Output the [x, y] coordinate of the center of the cell containing the given text.  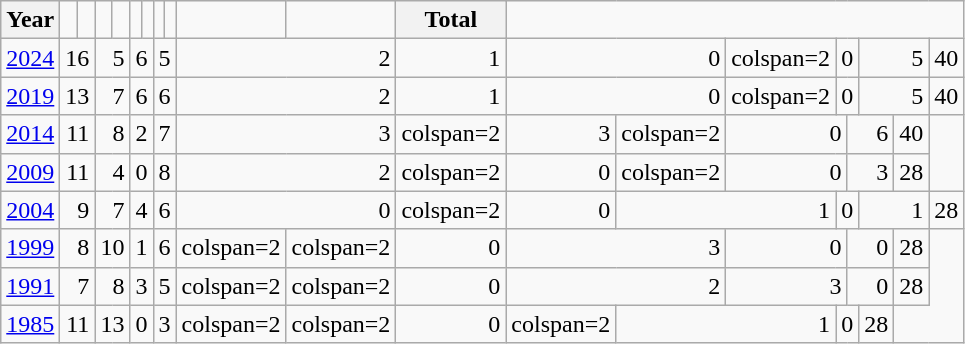
2009 [30, 172]
1991 [30, 286]
Total [451, 20]
2014 [30, 134]
9 [78, 210]
2024 [30, 58]
Year [30, 20]
1999 [30, 248]
2019 [30, 96]
10 [112, 248]
1985 [30, 324]
2004 [30, 210]
16 [78, 58]
